For the text-containing cell, return its midpoint in [X, Y] coordinate format. 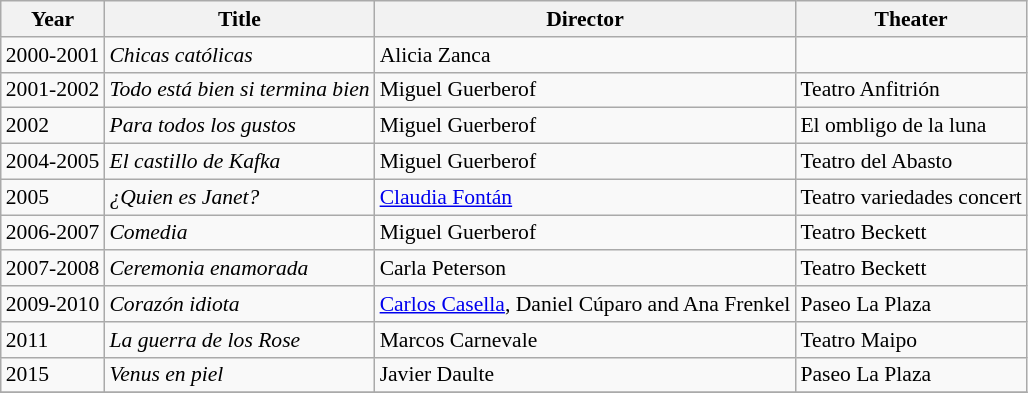
La guerra de los Rose [239, 340]
Title [239, 19]
Teatro Anfitrión [911, 90]
2009-2010 [53, 304]
2011 [53, 340]
El castillo de Kafka [239, 162]
Javier Daulte [586, 375]
Venus en piel [239, 375]
Teatro Maipo [911, 340]
Comedia [239, 233]
Todo está bien si termina bien [239, 90]
Chicas católicas [239, 55]
2006-2007 [53, 233]
2015 [53, 375]
Claudia Fontán [586, 197]
Para todos los gustos [239, 126]
Director [586, 19]
2002 [53, 126]
2005 [53, 197]
Carlos Casella, Daniel Cúparo and Ana Frenkel [586, 304]
Teatro del Abasto [911, 162]
Theater [911, 19]
2001-2002 [53, 90]
Alicia Zanca [586, 55]
2004-2005 [53, 162]
Year [53, 19]
¿Quien es Janet? [239, 197]
2000-2001 [53, 55]
Teatro variedades concert [911, 197]
El ombligo de la luna [911, 126]
Ceremonia enamorada [239, 269]
2007-2008 [53, 269]
Marcos Carnevale [586, 340]
Carla Peterson [586, 269]
Corazón idiota [239, 304]
